Detect which cell encompasses the target text, then output its [X, Y] center coordinate. 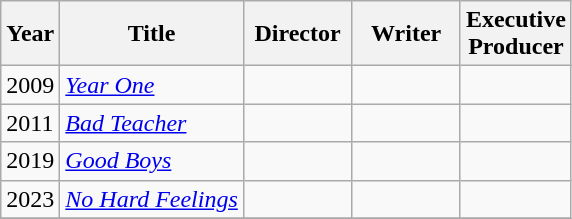
Director [298, 34]
Good Boys [152, 161]
No Hard Feelings [152, 199]
2023 [30, 199]
2019 [30, 161]
ExecutiveProducer [516, 34]
2009 [30, 85]
2011 [30, 123]
Title [152, 34]
Year [30, 34]
Bad Teacher [152, 123]
Year One [152, 85]
Writer [406, 34]
